Find where the given text appears and provide that cell's center as [x, y] coordinate. 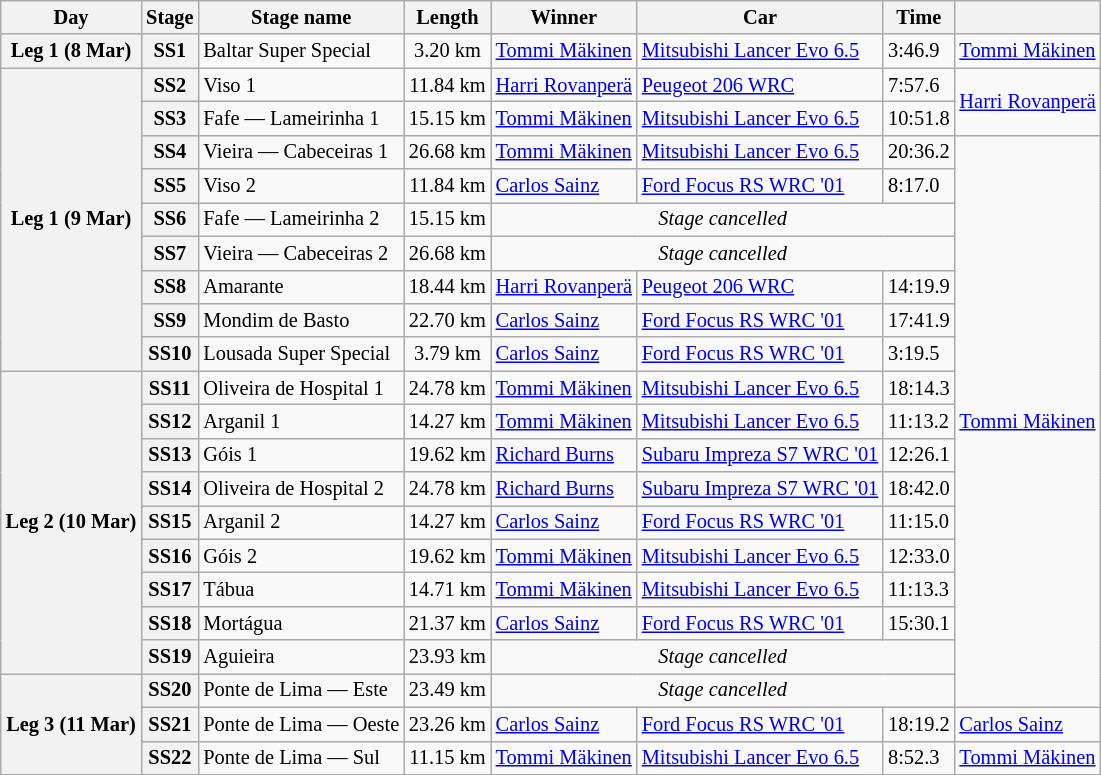
3.79 km [448, 354]
Time [918, 17]
Tábua [301, 589]
Day [71, 17]
11:15.0 [918, 522]
3:19.5 [918, 354]
Leg 3 (11 Mar) [71, 724]
SS10 [170, 354]
SS18 [170, 623]
15:30.1 [918, 623]
Góis 1 [301, 455]
18:42.0 [918, 489]
11:13.3 [918, 589]
Arganil 2 [301, 522]
SS12 [170, 421]
17:41.9 [918, 320]
SS3 [170, 118]
12:33.0 [918, 556]
SS7 [170, 253]
23.26 km [448, 724]
18.44 km [448, 287]
12:26.1 [918, 455]
SS5 [170, 186]
Góis 2 [301, 556]
Ponte de Lima — Sul [301, 758]
23.49 km [448, 690]
SS16 [170, 556]
SS20 [170, 690]
Vieira — Cabeceiras 2 [301, 253]
SS1 [170, 51]
Baltar Super Special [301, 51]
Leg 1 (8 Mar) [71, 51]
3:46.9 [918, 51]
Arganil 1 [301, 421]
Vieira — Cabeceiras 1 [301, 152]
Stage name [301, 17]
SS21 [170, 724]
Stage [170, 17]
Mondim de Basto [301, 320]
Viso 2 [301, 186]
21.37 km [448, 623]
Fafe — Lameirinha 1 [301, 118]
Viso 1 [301, 85]
SS14 [170, 489]
SS8 [170, 287]
SS6 [170, 219]
22.70 km [448, 320]
Fafe — Lameirinha 2 [301, 219]
SS22 [170, 758]
23.93 km [448, 657]
Ponte de Lima — Oeste [301, 724]
Oliveira de Hospital 1 [301, 388]
Oliveira de Hospital 2 [301, 489]
8:52.3 [918, 758]
14:19.9 [918, 287]
Leg 2 (10 Mar) [71, 522]
Mortágua [301, 623]
14.71 km [448, 589]
SS9 [170, 320]
Winner [564, 17]
Leg 1 (9 Mar) [71, 220]
20:36.2 [918, 152]
SS15 [170, 522]
SS19 [170, 657]
3.20 km [448, 51]
7:57.6 [918, 85]
SS17 [170, 589]
11.15 km [448, 758]
SS11 [170, 388]
10:51.8 [918, 118]
Ponte de Lima — Este [301, 690]
SS2 [170, 85]
8:17.0 [918, 186]
Length [448, 17]
Aguieira [301, 657]
11:13.2 [918, 421]
Lousada Super Special [301, 354]
18:14.3 [918, 388]
Car [760, 17]
18:19.2 [918, 724]
SS13 [170, 455]
SS4 [170, 152]
Amarante [301, 287]
